Return [x, y] of the center of cell containing provided text 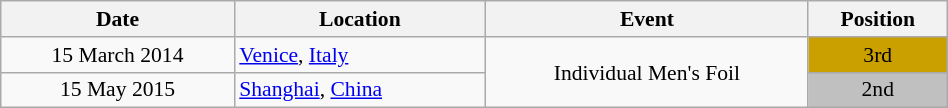
Position [878, 19]
Venice, Italy [360, 55]
3rd [878, 55]
Event [648, 19]
15 March 2014 [118, 55]
Date [118, 19]
15 May 2015 [118, 90]
Location [360, 19]
Shanghai, China [360, 90]
2nd [878, 90]
Individual Men's Foil [648, 72]
